Find where the given text appears and provide that cell's center as (X, Y) coordinate. 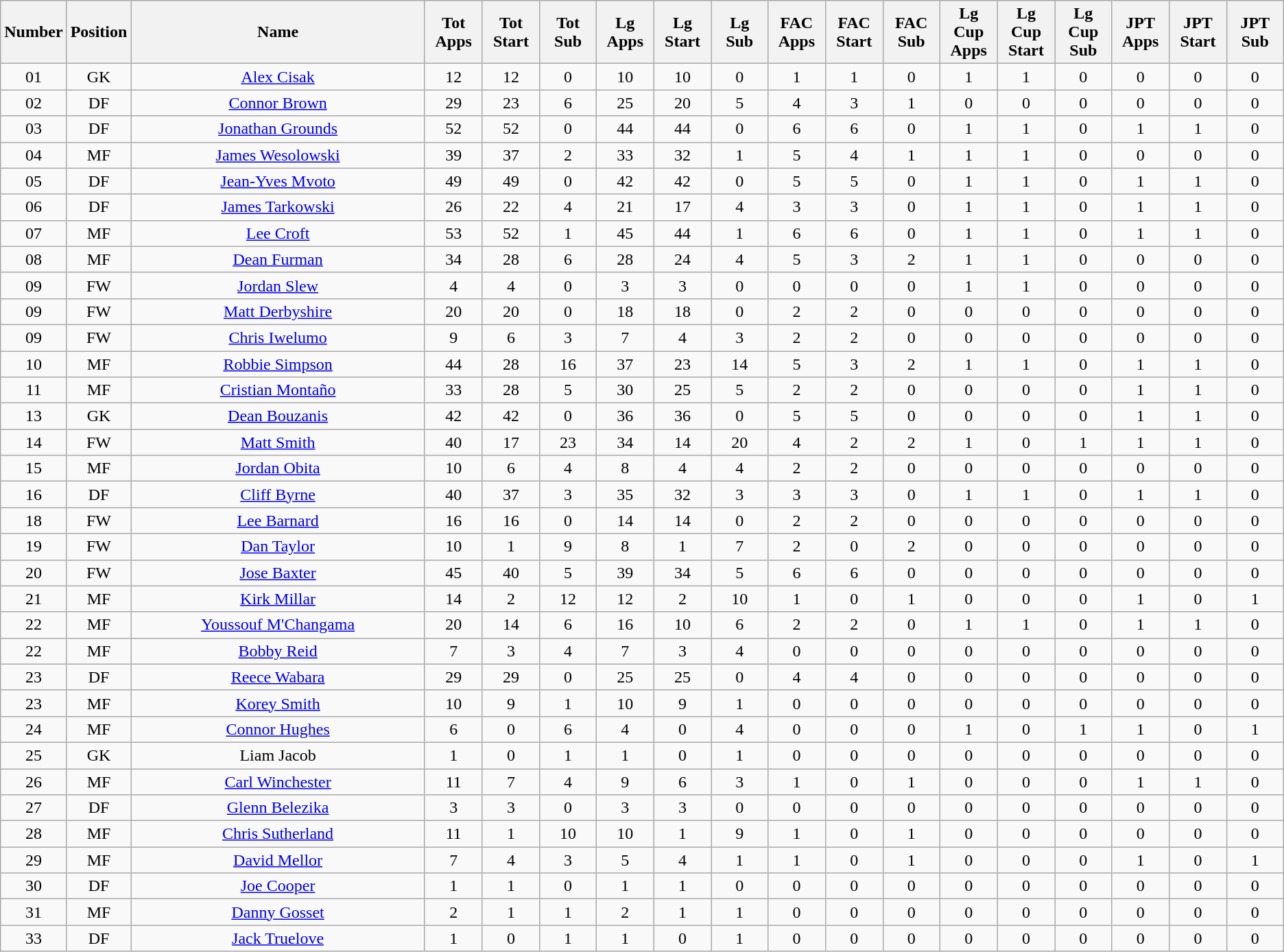
Matt Smith (278, 442)
Jordan Slew (278, 285)
03 (34, 129)
TotSub (568, 32)
Matt Derbyshire (278, 311)
Carl Winchester (278, 781)
01 (34, 77)
Connor Brown (278, 103)
31 (34, 912)
TotStart (511, 32)
Kirk Millar (278, 599)
Jean-Yves Mvoto (278, 181)
LgSub (739, 32)
FACApps (796, 32)
JPTSub (1255, 32)
Connor Hughes (278, 729)
15 (34, 468)
Position (99, 32)
Chris Sutherland (278, 834)
05 (34, 181)
Dean Bouzanis (278, 416)
Lg CupSub (1084, 32)
FACSub (911, 32)
TotApps (453, 32)
Youssouf M'Changama (278, 625)
Joe Cooper (278, 886)
06 (34, 207)
Lg CupStart (1026, 32)
Reece Wabara (278, 677)
Jose Baxter (278, 573)
35 (625, 495)
Dan Taylor (278, 547)
Liam Jacob (278, 755)
13 (34, 416)
04 (34, 155)
David Mellor (278, 860)
27 (34, 808)
Danny Gosset (278, 912)
JPTApps (1141, 32)
53 (453, 233)
Glenn Belezika (278, 808)
Name (278, 32)
Korey Smith (278, 703)
19 (34, 547)
Cliff Byrne (278, 495)
Alex Cisak (278, 77)
Lg CupApps (968, 32)
Robbie Simpson (278, 364)
Dean Furman (278, 259)
Chris Iwelumo (278, 337)
LgApps (625, 32)
Jonathan Grounds (278, 129)
07 (34, 233)
Cristian Montaño (278, 390)
Jack Truelove (278, 938)
Bobby Reid (278, 651)
FACStart (854, 32)
Jordan Obita (278, 468)
Lee Croft (278, 233)
02 (34, 103)
JPTStart (1198, 32)
08 (34, 259)
Lee Barnard (278, 521)
LgStart (682, 32)
Number (34, 32)
James Wesolowski (278, 155)
James Tarkowski (278, 207)
